Detect which cell encompasses the target text, then output its [X, Y] center coordinate. 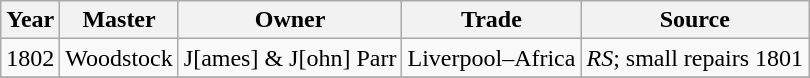
Year [30, 20]
Liverpool–Africa [492, 58]
Master [119, 20]
Woodstock [119, 58]
J[ames] & J[ohn] Parr [290, 58]
Source [695, 20]
1802 [30, 58]
Owner [290, 20]
RS; small repairs 1801 [695, 58]
Trade [492, 20]
